Capture the cell that displays the provided text and extract its (x, y) central coordinate. 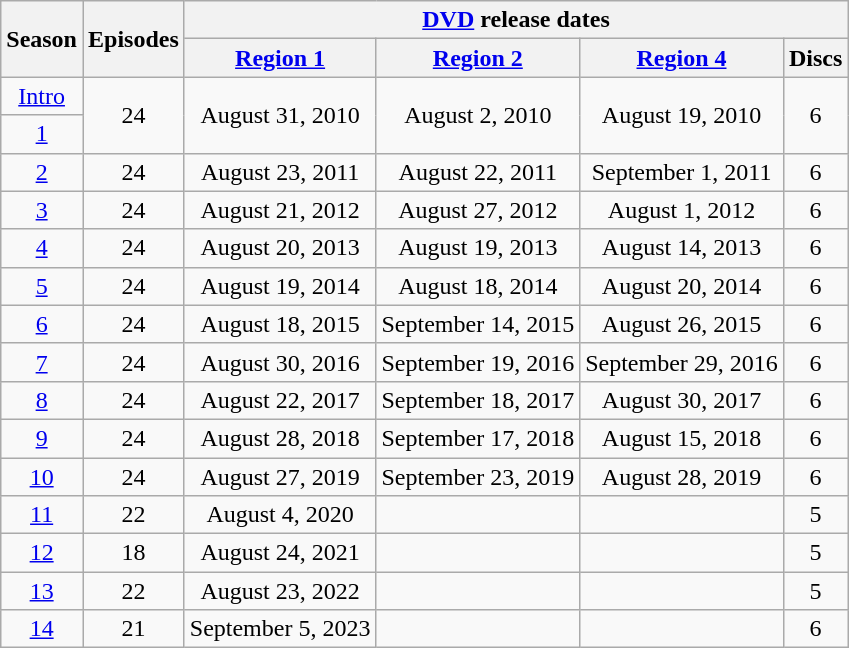
Season (42, 39)
August 4, 2020 (280, 515)
August 22, 2011 (478, 172)
August 18, 2014 (478, 286)
August 19, 2014 (280, 286)
September 23, 2019 (478, 477)
August 2, 2010 (478, 115)
Region 4 (682, 58)
August 26, 2015 (682, 324)
Episodes (133, 39)
7 (42, 362)
August 19, 2010 (682, 115)
September 14, 2015 (478, 324)
Region 2 (478, 58)
2 (42, 172)
August 31, 2010 (280, 115)
August 22, 2017 (280, 400)
August 21, 2012 (280, 210)
September 29, 2016 (682, 362)
August 24, 2021 (280, 553)
10 (42, 477)
Intro (42, 96)
August 15, 2018 (682, 438)
August 30, 2017 (682, 400)
August 18, 2015 (280, 324)
21 (133, 629)
August 23, 2022 (280, 591)
September 17, 2018 (478, 438)
14 (42, 629)
8 (42, 400)
September 5, 2023 (280, 629)
13 (42, 591)
September 19, 2016 (478, 362)
September 1, 2011 (682, 172)
18 (133, 553)
11 (42, 515)
August 20, 2013 (280, 248)
1 (42, 134)
August 27, 2019 (280, 477)
August 14, 2013 (682, 248)
August 23, 2011 (280, 172)
DVD release dates (516, 20)
Region 1 (280, 58)
3 (42, 210)
August 27, 2012 (478, 210)
August 1, 2012 (682, 210)
12 (42, 553)
August 28, 2018 (280, 438)
9 (42, 438)
August 19, 2013 (478, 248)
September 18, 2017 (478, 400)
Discs (815, 58)
August 28, 2019 (682, 477)
August 20, 2014 (682, 286)
August 30, 2016 (280, 362)
4 (42, 248)
